Extract the [X, Y] coordinate from the center of the cell holding the provided text.  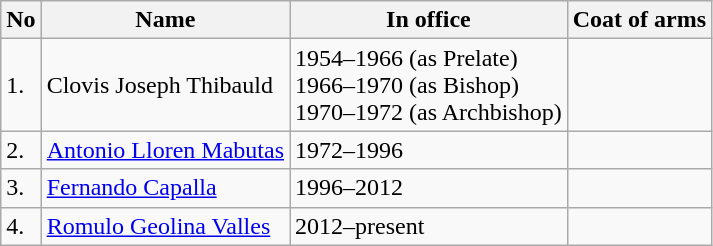
1972–1996 [429, 150]
Fernando Capalla [165, 188]
2. [21, 150]
2012–present [429, 226]
Coat of arms [639, 20]
Romulo Geolina Valles [165, 226]
No [21, 20]
1954–1966 (as Prelate) 1966–1970 (as Bishop)1970–1972 (as Archbishop) [429, 85]
Name [165, 20]
1996–2012 [429, 188]
Clovis Joseph Thibauld [165, 85]
3. [21, 188]
4. [21, 226]
In office [429, 20]
Antonio Lloren Mabutas [165, 150]
1. [21, 85]
